Return (X, Y) of the center of cell containing provided text 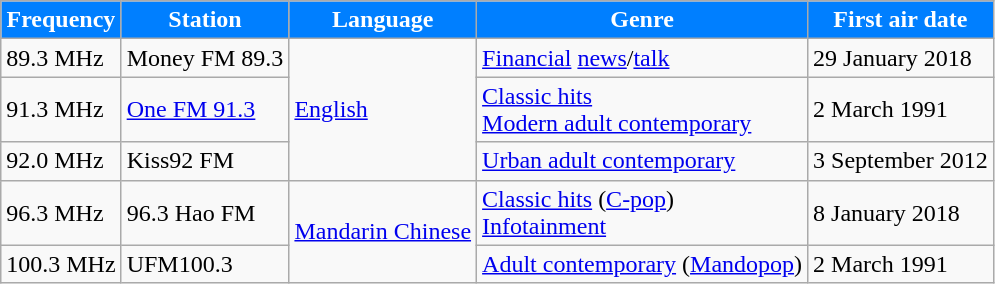
Urban adult contemporary (642, 161)
92.0 MHz (61, 161)
Kiss92 FM (205, 161)
First air date (901, 20)
8 January 2018 (901, 212)
96.3 MHz (61, 212)
3 September 2012 (901, 161)
Mandarin Chinese (383, 232)
Financial news/talk (642, 58)
96.3 Hao FM (205, 212)
Classic hits (C-pop) Infotainment (642, 212)
Station (205, 20)
Genre (642, 20)
29 January 2018 (901, 58)
Language (383, 20)
Classic hits Modern adult contemporary (642, 110)
UFM100.3 (205, 264)
100.3 MHz (61, 264)
Money FM 89.3 (205, 58)
One FM 91.3 (205, 110)
89.3 MHz (61, 58)
English (383, 110)
Frequency (61, 20)
91.3 MHz (61, 110)
Adult contemporary (Mandopop) (642, 264)
